Detect which cell encompasses the target text, then output its (X, Y) center coordinate. 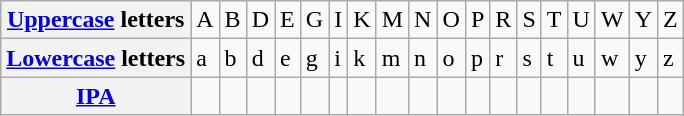
r (504, 58)
P (477, 20)
K (362, 20)
p (477, 58)
m (392, 58)
U (581, 20)
s (529, 58)
d (260, 58)
i (338, 58)
a (205, 58)
W (612, 20)
T (554, 20)
k (362, 58)
O (451, 20)
Y (643, 20)
I (338, 20)
g (314, 58)
y (643, 58)
e (288, 58)
A (205, 20)
b (232, 58)
B (232, 20)
G (314, 20)
o (451, 58)
u (581, 58)
S (529, 20)
w (612, 58)
Uppercase letters (96, 20)
R (504, 20)
z (671, 58)
N (423, 20)
n (423, 58)
M (392, 20)
D (260, 20)
Z (671, 20)
E (288, 20)
Lowercase letters (96, 58)
IPA (96, 96)
t (554, 58)
